Find where the given text appears and provide that cell's center as (X, Y) coordinate. 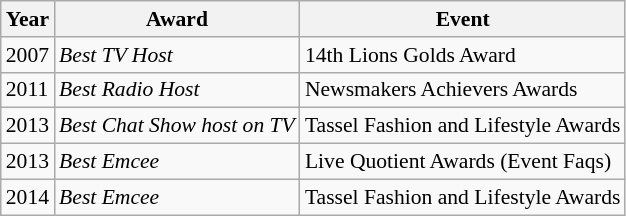
2014 (28, 197)
Year (28, 19)
2011 (28, 90)
Live Quotient Awards (Event Faqs) (463, 162)
2007 (28, 55)
Award (177, 19)
Newsmakers Achievers Awards (463, 90)
Event (463, 19)
14th Lions Golds Award (463, 55)
Best TV Host (177, 55)
Best Radio Host (177, 90)
Best Chat Show host on TV (177, 126)
